Extract the [x, y] coordinate from the center of the cell holding the provided text.  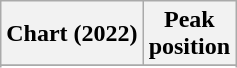
Chart (2022) [72, 34]
Peakposition [189, 34]
